Return the (x, y) coordinate for the center point of the cell that contains the specified text.  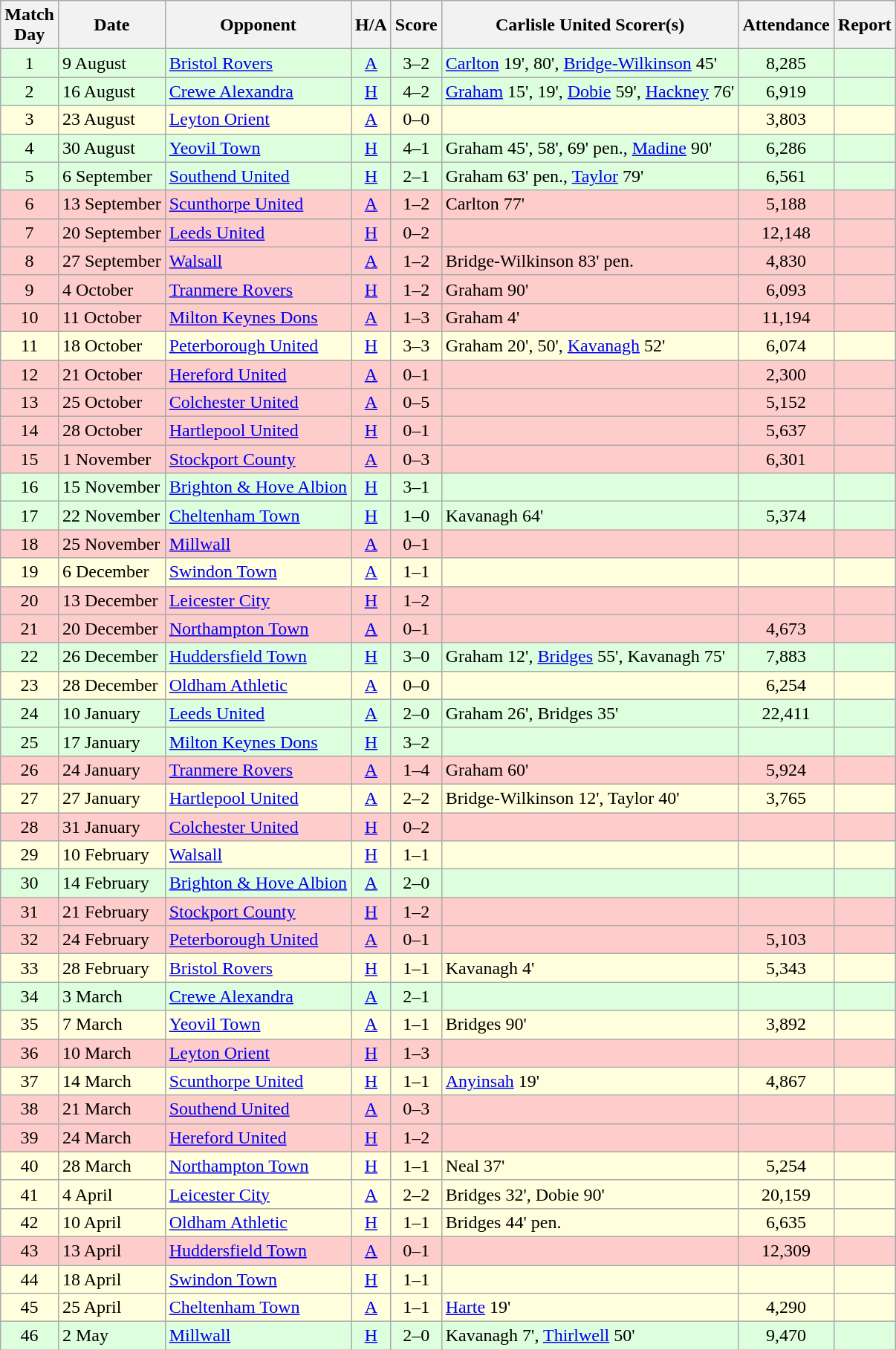
30 August (111, 148)
H/A (371, 25)
Graham 45', 58', 69' pen., Madine 90' (590, 148)
42 (30, 1222)
6,919 (786, 91)
5,637 (786, 431)
13 April (111, 1250)
Match Day (30, 25)
39 (30, 1138)
25 (30, 741)
Bridge-Wilkinson 12', Taylor 40' (590, 798)
Attendance (786, 25)
8 (30, 261)
3 (30, 120)
18 October (111, 345)
Bridges 44' pen. (590, 1222)
Bridges 32', Dobie 90' (590, 1194)
Neal 37' (590, 1166)
6,254 (786, 685)
Carlisle United Scorer(s) (590, 25)
18 (30, 544)
21 March (111, 1109)
9,470 (786, 1336)
Carlton 77' (590, 204)
6,635 (786, 1222)
6,074 (786, 345)
1 November (111, 459)
28 December (111, 685)
0–5 (416, 403)
7 March (111, 1025)
31 January (111, 827)
1–0 (416, 516)
Kavanagh 4' (590, 968)
28 February (111, 968)
25 October (111, 403)
Score (416, 25)
12 (30, 374)
21 (30, 629)
13 December (111, 600)
6 September (111, 176)
36 (30, 1053)
20 September (111, 233)
5,103 (786, 940)
9 August (111, 63)
8,285 (786, 63)
4–2 (416, 91)
13 (30, 403)
5,254 (786, 1166)
3–0 (416, 657)
14 February (111, 883)
15 (30, 459)
28 (30, 827)
14 March (111, 1081)
43 (30, 1250)
Graham 4' (590, 317)
20 (30, 600)
Carlton 19', 80', Bridge-Wilkinson 45' (590, 63)
24 March (111, 1138)
10 January (111, 713)
Graham 90' (590, 289)
2 (30, 91)
32 (30, 940)
17 January (111, 741)
3,892 (786, 1025)
20,159 (786, 1194)
26 (30, 770)
37 (30, 1081)
Graham 12', Bridges 55', Kavanagh 75' (590, 657)
40 (30, 1166)
5 (30, 176)
27 September (111, 261)
6,093 (786, 289)
10 April (111, 1222)
22 November (111, 516)
29 (30, 855)
6,301 (786, 459)
12,309 (786, 1250)
5,924 (786, 770)
5,152 (786, 403)
Report (865, 25)
44 (30, 1279)
28 March (111, 1166)
Kavanagh 7', Thirlwell 50' (590, 1336)
Harte 19' (590, 1308)
Bridge-Wilkinson 83' pen. (590, 261)
34 (30, 996)
24 January (111, 770)
35 (30, 1025)
31 (30, 912)
4,867 (786, 1081)
4,290 (786, 1308)
4,830 (786, 261)
22,411 (786, 713)
33 (30, 968)
45 (30, 1308)
3–1 (416, 487)
Graham 20', 50', Kavanagh 52' (590, 345)
4 (30, 148)
13 September (111, 204)
2 May (111, 1336)
Graham 60' (590, 770)
6 (30, 204)
15 November (111, 487)
6,561 (786, 176)
10 March (111, 1053)
24 (30, 713)
46 (30, 1336)
28 October (111, 431)
24 February (111, 940)
Graham 26', Bridges 35' (590, 713)
22 (30, 657)
23 August (111, 120)
41 (30, 1194)
7 (30, 233)
27 (30, 798)
14 (30, 431)
20 December (111, 629)
23 (30, 685)
25 April (111, 1308)
38 (30, 1109)
21 February (111, 912)
16 (30, 487)
11 October (111, 317)
3–3 (416, 345)
3,765 (786, 798)
21 October (111, 374)
19 (30, 572)
Graham 63' pen., Taylor 79' (590, 176)
17 (30, 516)
Graham 15', 19', Dobie 59', Hackney 76' (590, 91)
2,300 (786, 374)
12,148 (786, 233)
1 (30, 63)
Kavanagh 64' (590, 516)
5,188 (786, 204)
9 (30, 289)
11 (30, 345)
26 December (111, 657)
3 March (111, 996)
11,194 (786, 317)
6,286 (786, 148)
4 October (111, 289)
5,374 (786, 516)
10 February (111, 855)
Anyinsah 19' (590, 1081)
Bridges 90' (590, 1025)
30 (30, 883)
27 January (111, 798)
6 December (111, 572)
Opponent (258, 25)
16 August (111, 91)
25 November (111, 544)
Date (111, 25)
4 April (111, 1194)
4–1 (416, 148)
5,343 (786, 968)
4,673 (786, 629)
3,803 (786, 120)
7,883 (786, 657)
10 (30, 317)
1–4 (416, 770)
18 April (111, 1279)
